Provide the [x, y] coordinate of the cell's center where the given text is located.  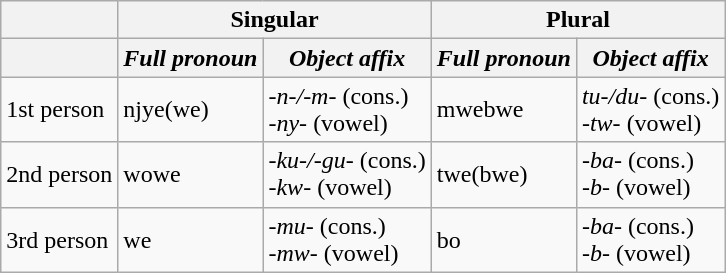
-mu- (cons.)-mw- (vowel) [347, 240]
tu-/du- (cons.)-tw- (vowel) [650, 110]
-n-/-m- (cons.)-ny- (vowel) [347, 110]
mwebwe [504, 110]
bo [504, 240]
njye(we) [190, 110]
Singular [274, 20]
1st person [60, 110]
we [190, 240]
wowe [190, 174]
twe(bwe) [504, 174]
-ku-/-gu- (cons.)-kw- (vowel) [347, 174]
2nd person [60, 174]
Plural [578, 20]
3rd person [60, 240]
